Identify which cell holds the provided text, then report its (X, Y) central coordinate. 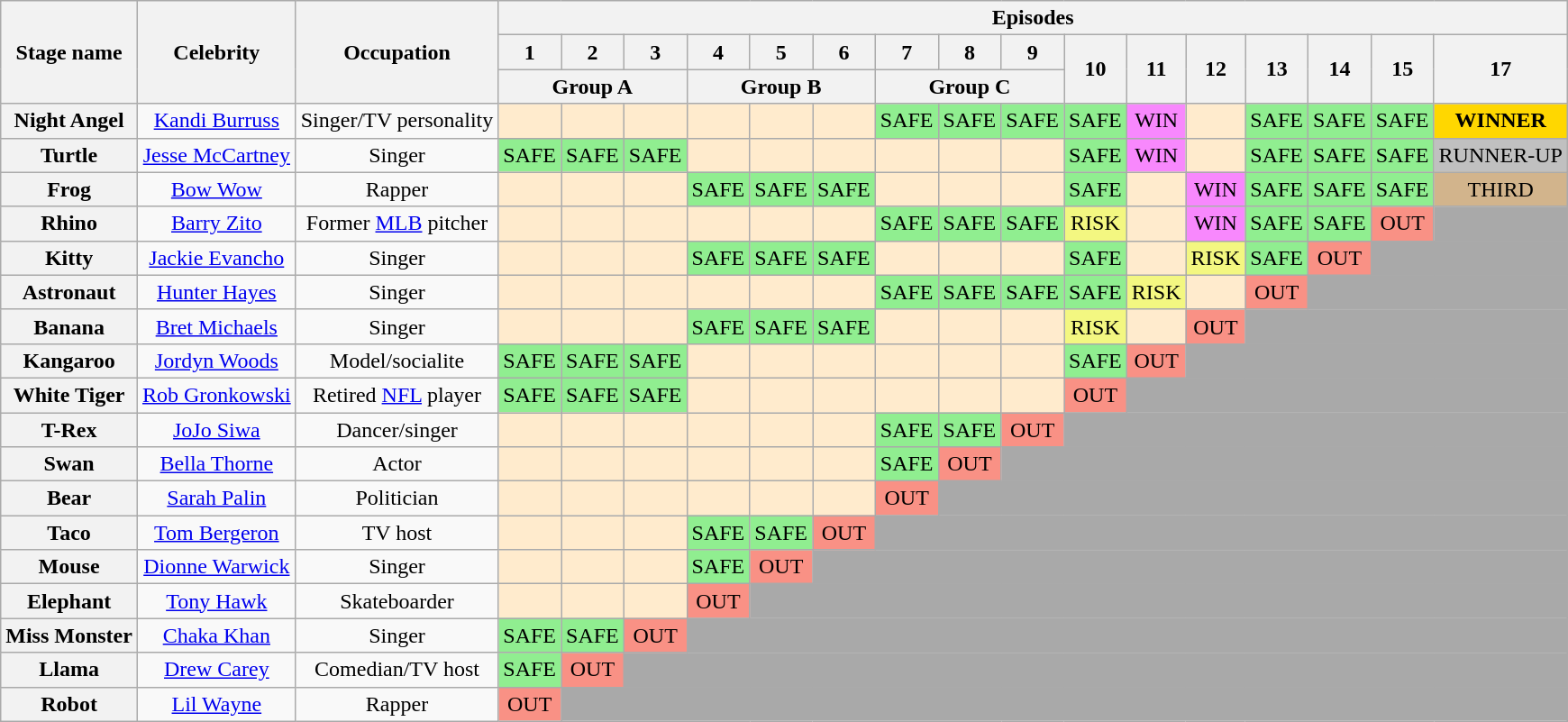
White Tiger (69, 395)
Hunter Hayes (216, 292)
Elephant (69, 601)
Lil Wayne (216, 704)
Group B (780, 87)
15 (1402, 69)
Mouse (69, 567)
Celebrity (216, 52)
6 (844, 52)
Bret Michaels (216, 326)
11 (1156, 69)
Tony Hawk (216, 601)
Kandi Burruss (216, 121)
THIRD (1500, 189)
Former MLB pitcher (397, 224)
Sarah Palin (216, 498)
10 (1096, 69)
Frog (69, 189)
Group C (970, 87)
Swan (69, 464)
Jordyn Woods (216, 361)
Comedian/TV host (397, 670)
12 (1216, 69)
8 (970, 52)
Singer/TV personality (397, 121)
Taco (69, 533)
Stage name (69, 52)
Dionne Warwick (216, 567)
Kitty (69, 258)
3 (655, 52)
Retired NFL player (397, 395)
Llama (69, 670)
Group A (593, 87)
Turtle (69, 155)
Tom Bergeron (216, 533)
Astronaut (69, 292)
9 (1033, 52)
Jesse McCartney (216, 155)
Chaka Khan (216, 635)
Actor (397, 464)
Jackie Evancho (216, 258)
Bow Wow (216, 189)
1 (530, 52)
5 (781, 52)
13 (1277, 69)
Bella Thorne (216, 464)
WINNER (1500, 121)
T-Rex (69, 430)
Robot (69, 704)
Bear (69, 498)
Occupation (397, 52)
Skateboarder (397, 601)
2 (593, 52)
Banana (69, 326)
17 (1500, 69)
Episodes (1033, 18)
Model/socialite (397, 361)
Rob Gronkowski (216, 395)
Night Angel (69, 121)
Dancer/singer (397, 430)
Politician (397, 498)
Miss Monster (69, 635)
TV host (397, 533)
RUNNER-UP (1500, 155)
Barry Zito (216, 224)
Rhino (69, 224)
Kangaroo (69, 361)
Drew Carey (216, 670)
4 (718, 52)
JoJo Siwa (216, 430)
7 (907, 52)
14 (1340, 69)
